Determine the [X, Y] coordinate at the center of the cell enclosing the given text.  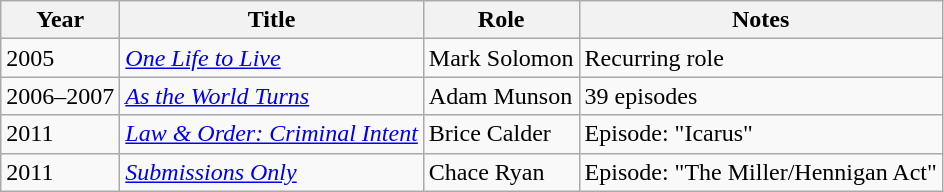
Episode: "Icarus" [760, 134]
Submissions Only [272, 172]
Mark Solomon [501, 58]
39 episodes [760, 96]
Recurring role [760, 58]
One Life to Live [272, 58]
Year [60, 20]
Notes [760, 20]
2005 [60, 58]
Title [272, 20]
Role [501, 20]
2006–2007 [60, 96]
As the World Turns [272, 96]
Episode: "The Miller/Hennigan Act" [760, 172]
Adam Munson [501, 96]
Brice Calder [501, 134]
Chace Ryan [501, 172]
Law & Order: Criminal Intent [272, 134]
